From the cell containing the given text, extract its center point as [x, y] coordinate. 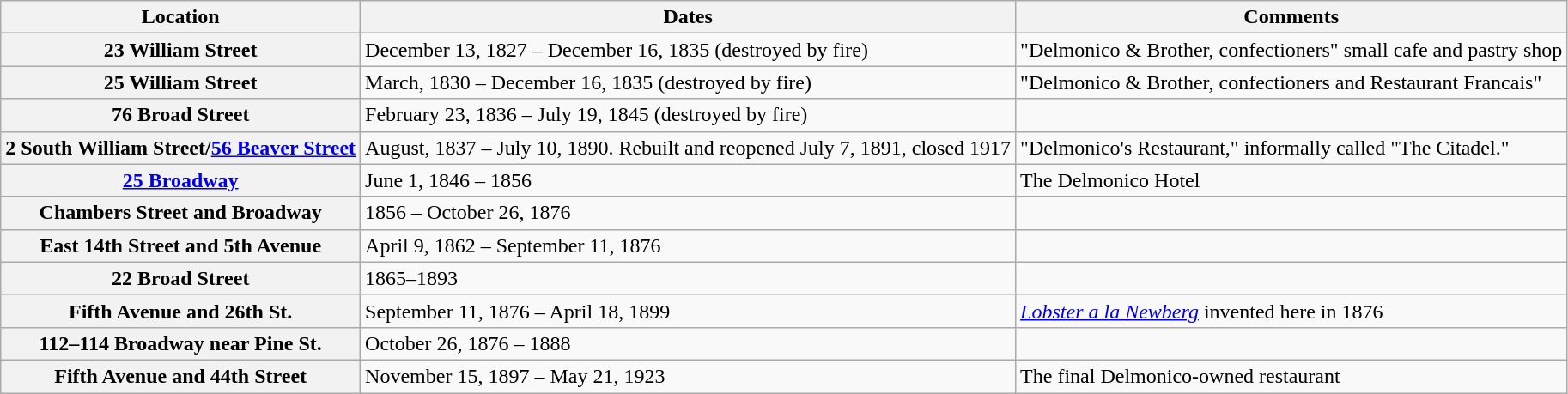
25 Broadway [180, 180]
2 South William Street/56 Beaver Street [180, 148]
Lobster a la Newberg invented here in 1876 [1291, 311]
March, 1830 – December 16, 1835 (destroyed by fire) [689, 82]
25 William Street [180, 82]
September 11, 1876 – April 18, 1899 [689, 311]
October 26, 1876 – 1888 [689, 343]
August, 1837 – July 10, 1890. Rebuilt and reopened July 7, 1891, closed 1917 [689, 148]
The Delmonico Hotel [1291, 180]
Fifth Avenue and 44th Street [180, 376]
November 15, 1897 – May 21, 1923 [689, 376]
East 14th Street and 5th Avenue [180, 245]
76 Broad Street [180, 115]
April 9, 1862 – September 11, 1876 [689, 245]
December 13, 1827 – December 16, 1835 (destroyed by fire) [689, 50]
February 23, 1836 – July 19, 1845 (destroyed by fire) [689, 115]
23 William Street [180, 50]
"Delmonico's Restaurant," informally called "The Citadel." [1291, 148]
22 Broad Street [180, 278]
1856 – October 26, 1876 [689, 213]
Comments [1291, 17]
112–114 Broadway near Pine St. [180, 343]
Chambers Street and Broadway [180, 213]
1865–1893 [689, 278]
"Delmonico & Brother, confectioners" small cafe and pastry shop [1291, 50]
June 1, 1846 – 1856 [689, 180]
Fifth Avenue and 26th St. [180, 311]
Location [180, 17]
The final Delmonico-owned restaurant [1291, 376]
Dates [689, 17]
"Delmonico & Brother, confectioners and Restaurant Francais" [1291, 82]
